Search for the cell housing the specified text and yield its (x, y) center coordinate. 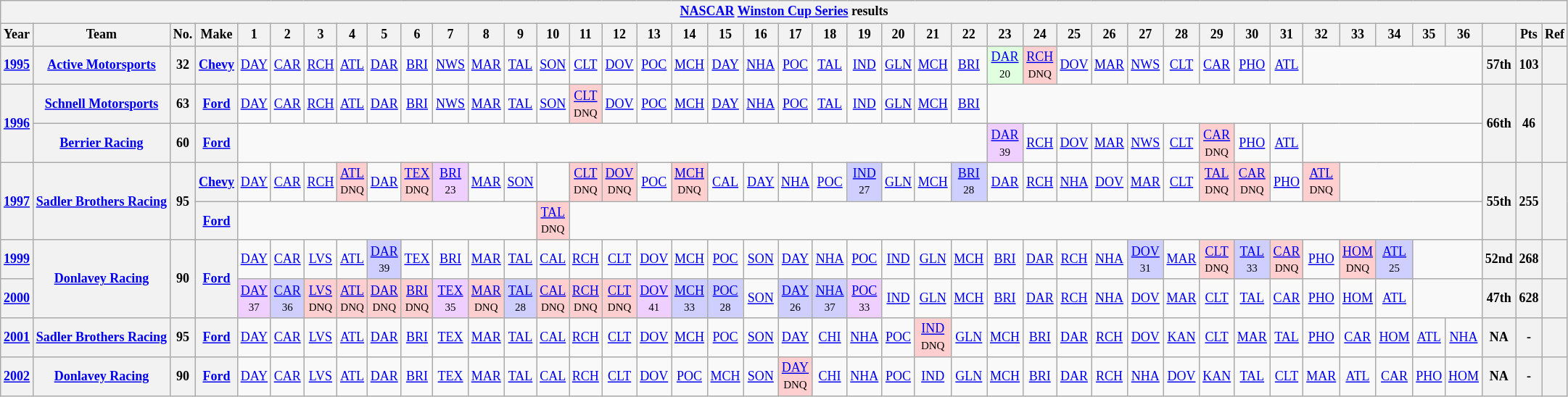
DARDNQ (384, 298)
57th (1498, 65)
255 (1529, 201)
15 (725, 35)
NHA37 (830, 298)
1995 (17, 65)
NASCAR Winston Cup Series results (785, 12)
12 (619, 35)
BRIDNQ (417, 298)
DAY37 (254, 298)
MARDNQ (486, 298)
POC28 (725, 298)
23 (1005, 35)
Pts (1529, 35)
7 (451, 35)
11 (586, 35)
63 (183, 104)
24 (1040, 35)
IND27 (865, 182)
20 (899, 35)
34 (1394, 35)
TAL28 (521, 298)
1996 (17, 123)
2000 (17, 298)
60 (183, 143)
8 (486, 35)
Ref (1555, 35)
HOMDNQ (1358, 259)
4 (352, 35)
6 (417, 35)
BRI23 (451, 182)
30 (1252, 35)
2001 (17, 338)
1 (254, 35)
DAYDNQ (796, 376)
TAL33 (1252, 259)
21 (933, 35)
DAY26 (796, 298)
18 (830, 35)
31 (1287, 35)
19 (865, 35)
2 (287, 35)
16 (761, 35)
BRI28 (969, 182)
Make (217, 35)
28 (1181, 35)
MCHDNQ (690, 182)
LVSDNQ (321, 298)
DAR20 (1005, 65)
2002 (17, 376)
26 (1110, 35)
13 (654, 35)
103 (1529, 65)
36 (1464, 35)
17 (796, 35)
CAR36 (287, 298)
1997 (17, 201)
TEX35 (451, 298)
14 (690, 35)
INDDNQ (933, 338)
MCH33 (690, 298)
29 (1217, 35)
DOV41 (654, 298)
Schnell Motorsports (102, 104)
1999 (17, 259)
22 (969, 35)
52nd (1498, 259)
DOVDNQ (619, 182)
No. (183, 35)
10 (553, 35)
Active Motorsports (102, 65)
25 (1074, 35)
TEXDNQ (417, 182)
CALDNQ (553, 298)
35 (1429, 35)
46 (1529, 123)
ATL25 (1394, 259)
47th (1498, 298)
5 (384, 35)
628 (1529, 298)
DOV31 (1145, 259)
Berrier Racing (102, 143)
Team (102, 35)
Year (17, 35)
27 (1145, 35)
POC33 (865, 298)
268 (1529, 259)
33 (1358, 35)
66th (1498, 123)
3 (321, 35)
9 (521, 35)
55th (1498, 201)
